Determine the (X, Y) coordinate at the center of the cell enclosing the given text.  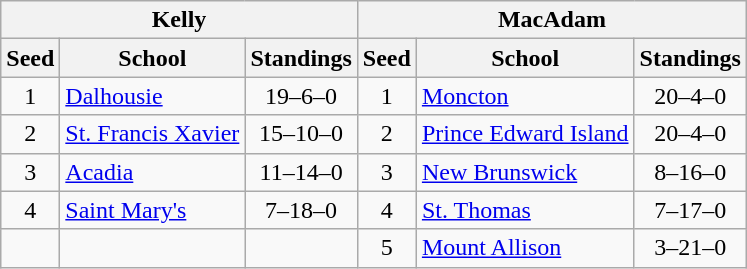
New Brunswick (525, 172)
Kelly (180, 20)
Prince Edward Island (525, 134)
7–18–0 (301, 210)
3–21–0 (690, 248)
Mount Allison (525, 248)
19–6–0 (301, 96)
8–16–0 (690, 172)
MacAdam (552, 20)
St. Thomas (525, 210)
Acadia (152, 172)
5 (386, 248)
St. Francis Xavier (152, 134)
7–17–0 (690, 210)
11–14–0 (301, 172)
15–10–0 (301, 134)
Moncton (525, 96)
Dalhousie (152, 96)
Saint Mary's (152, 210)
